Find where the given text appears and provide that cell's center as [x, y] coordinate. 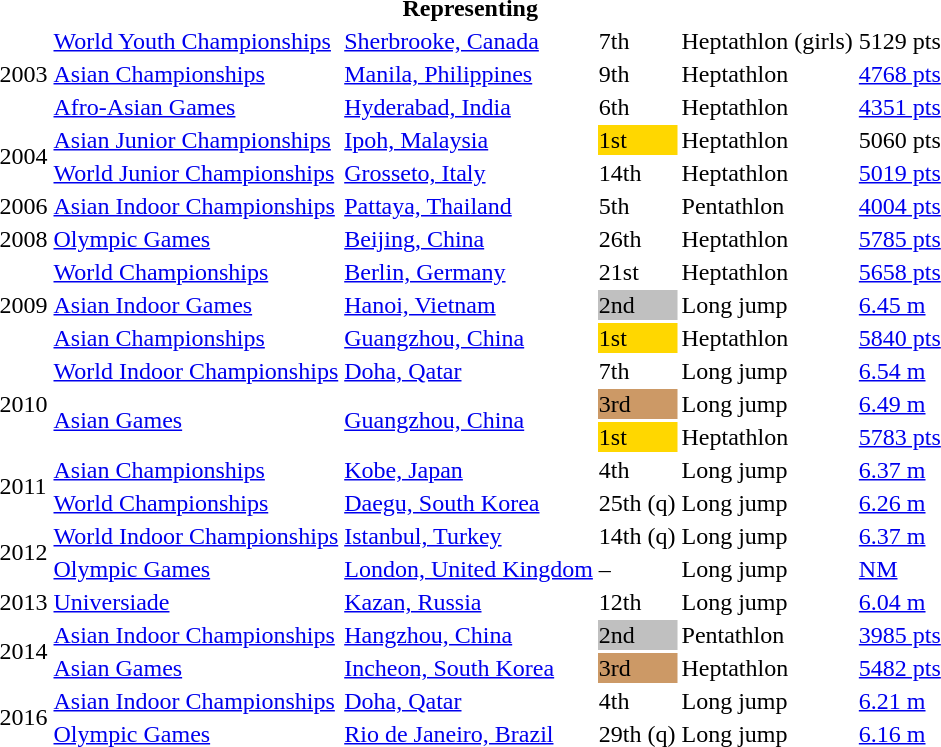
Universiade [196, 602]
World Youth Championships [196, 41]
Sherbrooke, Canada [469, 41]
14th (q) [637, 536]
Berlin, Germany [469, 272]
Kazan, Russia [469, 602]
London, United Kingdom [469, 569]
9th [637, 74]
Istanbul, Turkey [469, 536]
26th [637, 239]
25th (q) [637, 503]
World Junior Championships [196, 173]
Hanoi, Vietnam [469, 305]
12th [637, 602]
Ipoh, Malaysia [469, 140]
Afro-Asian Games [196, 107]
Incheon, South Korea [469, 668]
14th [637, 173]
Manila, Philippines [469, 74]
Beijing, China [469, 239]
Pattaya, Thailand [469, 206]
– [637, 569]
Hangzhou, China [469, 635]
Grosseto, Italy [469, 173]
Heptathlon (girls) [767, 41]
Kobe, Japan [469, 470]
21st [637, 272]
Asian Indoor Games [196, 305]
Asian Junior Championships [196, 140]
5th [637, 206]
6th [637, 107]
Daegu, South Korea [469, 503]
Hyderabad, India [469, 107]
